Output the (X, Y) coordinate of the center of the cell containing the given text.  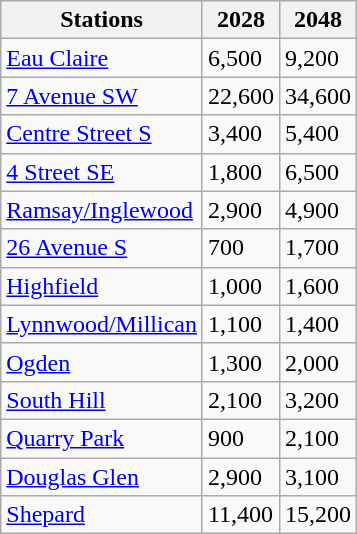
Ogden (102, 362)
2,000 (318, 362)
1,000 (240, 286)
Ramsay/Inglewood (102, 210)
Centre Street S (102, 134)
South Hill (102, 400)
1,300 (240, 362)
11,400 (240, 515)
1,700 (318, 248)
1,800 (240, 172)
Quarry Park (102, 438)
3,400 (240, 134)
15,200 (318, 515)
2028 (240, 20)
7 Avenue SW (102, 96)
26 Avenue S (102, 248)
22,600 (240, 96)
900 (240, 438)
4 Street SE (102, 172)
Douglas Glen (102, 477)
5,400 (318, 134)
34,600 (318, 96)
1,100 (240, 324)
3,100 (318, 477)
2048 (318, 20)
Highfield (102, 286)
Stations (102, 20)
4,900 (318, 210)
Shepard (102, 515)
9,200 (318, 58)
1,400 (318, 324)
1,600 (318, 286)
3,200 (318, 400)
700 (240, 248)
Lynnwood/Millican (102, 324)
Eau Claire (102, 58)
